Find where the given text appears and provide that cell's center as [x, y] coordinate. 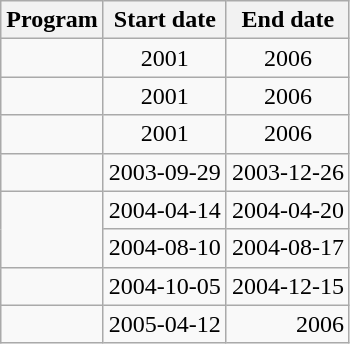
Start date [164, 20]
End date [288, 20]
2004-08-17 [288, 248]
2005-04-12 [164, 324]
2004-04-20 [288, 210]
2004-10-05 [164, 286]
2004-08-10 [164, 248]
2004-12-15 [288, 286]
2003-09-29 [164, 172]
2003-12-26 [288, 172]
Program [52, 20]
2004-04-14 [164, 210]
